Detect which cell encompasses the target text, then output its (X, Y) center coordinate. 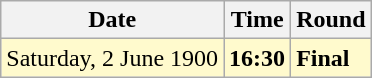
Final (331, 58)
Saturday, 2 June 1900 (112, 58)
Round (331, 20)
Time (258, 20)
16:30 (258, 58)
Date (112, 20)
